Scan for the cell matching the given text and deliver its (x, y) coordinate at center. 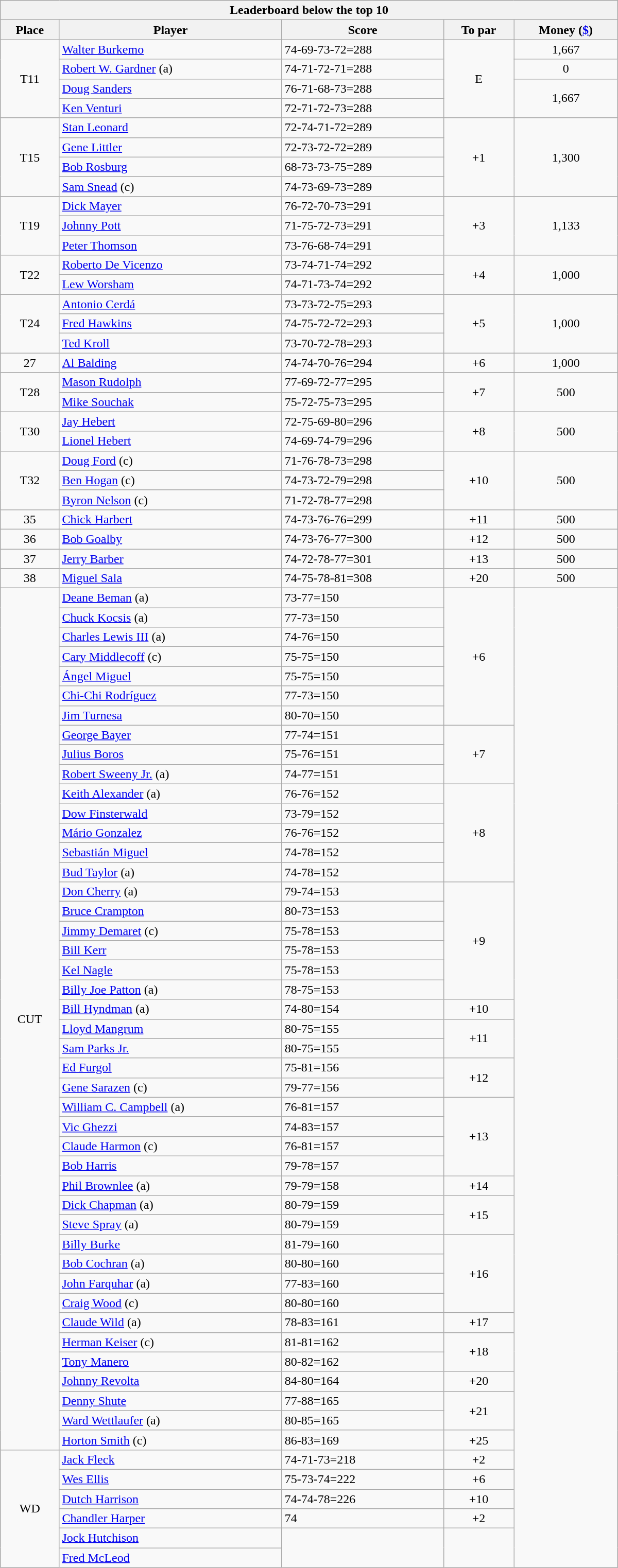
Herman Keiser (c) (170, 1342)
John Farquhar (a) (170, 1283)
Bill Hyndman (a) (170, 1009)
+16 (479, 1274)
74-71-72-71=288 (363, 69)
Score (363, 30)
Cary Middlecoff (c) (170, 657)
T30 (30, 431)
74-71-73-74=292 (363, 285)
73-70-72-78=293 (363, 343)
Bob Cochran (a) (170, 1264)
71-76-78-73=298 (363, 461)
Jimmy Demaret (c) (170, 931)
Lloyd Mangrum (170, 1029)
Antonio Cerdá (170, 304)
Leaderboard below the top 10 (309, 10)
Gene Sarazen (c) (170, 1087)
77-74=151 (363, 735)
75-81=156 (363, 1068)
68-73-73-75=289 (363, 167)
T11 (30, 79)
76-72-70-73=291 (363, 206)
Jim Turnesa (170, 715)
Tony Manero (170, 1362)
Doug Sanders (170, 89)
T15 (30, 157)
Phil Brownlee (a) (170, 1185)
Claude Harmon (c) (170, 1146)
+17 (479, 1323)
Chick Harbert (170, 519)
80-73=153 (363, 911)
74-76=150 (363, 637)
Ted Kroll (170, 343)
74-73-69-73=289 (363, 186)
38 (30, 578)
Sebastián Miguel (170, 852)
Robert W. Gardner (a) (170, 69)
E (479, 79)
79-74=153 (363, 892)
+9 (479, 941)
81-81=162 (363, 1342)
Denny Shute (170, 1401)
78-75=153 (363, 990)
Mário Gonzalez (170, 833)
Charles Lewis III (a) (170, 637)
77-88=165 (363, 1401)
74-73-72-79=298 (363, 480)
Wes Ellis (170, 1479)
Bob Goalby (170, 539)
Craig Wood (c) (170, 1303)
77-83=160 (363, 1283)
75-76=151 (363, 754)
Vic Ghezzi (170, 1126)
74 (363, 1519)
Jay Hebert (170, 421)
+25 (479, 1440)
74-73-76-77=300 (363, 539)
75-73-74=222 (363, 1479)
73-76-68-74=291 (363, 245)
74-69-74-79=296 (363, 441)
Johnny Pott (170, 225)
Money ($) (565, 30)
Dow Finsterwald (170, 813)
Bob Rosburg (170, 167)
+3 (479, 225)
Bud Taylor (a) (170, 872)
Chuck Kocsis (a) (170, 618)
77-69-72-77=295 (363, 382)
Jack Fleck (170, 1459)
Sam Parks Jr. (170, 1048)
74-75-72-72=293 (363, 324)
T28 (30, 392)
Mason Rudolph (170, 382)
74-74-70-76=294 (363, 363)
CUT (30, 1019)
Gene Littler (170, 147)
79-79=158 (363, 1185)
74-73-76-76=299 (363, 519)
Lionel Hebert (170, 441)
74-75-78-81=308 (363, 578)
T19 (30, 225)
74-72-78-77=301 (363, 558)
74-80=154 (363, 1009)
80-70=150 (363, 715)
Roberto De Vicenzo (170, 265)
Deane Beman (a) (170, 598)
73-74-71-74=292 (363, 265)
Al Balding (170, 363)
George Bayer (170, 735)
+15 (479, 1215)
78-83=161 (363, 1323)
Jock Hutchison (170, 1538)
73-79=152 (363, 813)
WD (30, 1508)
T22 (30, 275)
+5 (479, 324)
+14 (479, 1185)
Ben Hogan (c) (170, 480)
Place (30, 30)
Claude Wild (a) (170, 1323)
Bruce Crampton (170, 911)
79-78=157 (363, 1166)
Julius Boros (170, 754)
William C. Campbell (a) (170, 1107)
T32 (30, 480)
Horton Smith (c) (170, 1440)
Ward Wettlaufer (a) (170, 1420)
72-74-71-72=289 (363, 128)
80-82=162 (363, 1362)
71-72-78-77=298 (363, 500)
Steve Spray (a) (170, 1225)
36 (30, 539)
86-83=169 (363, 1440)
Bill Kerr (170, 950)
0 (565, 69)
+21 (479, 1411)
74-71-73=218 (363, 1459)
Dutch Harrison (170, 1499)
73-73-72-75=293 (363, 304)
37 (30, 558)
Jerry Barber (170, 558)
Peter Thomson (170, 245)
T24 (30, 324)
72-75-69-80=296 (363, 421)
Fred Hawkins (170, 324)
To par (479, 30)
Mike Souchak (170, 402)
75-72-75-73=295 (363, 402)
1,300 (565, 157)
79-77=156 (363, 1087)
Doug Ford (c) (170, 461)
Robert Sweeny Jr. (a) (170, 774)
Lew Worsham (170, 285)
+4 (479, 275)
35 (30, 519)
71-75-72-73=291 (363, 225)
Billy Joe Patton (a) (170, 990)
+18 (479, 1352)
27 (30, 363)
Chandler Harper (170, 1519)
Don Cherry (a) (170, 892)
Dick Mayer (170, 206)
72-71-72-73=288 (363, 108)
Sam Snead (c) (170, 186)
Billy Burke (170, 1244)
Ángel Miguel (170, 676)
Kel Nagle (170, 970)
Dick Chapman (a) (170, 1205)
74-69-73-72=288 (363, 49)
Keith Alexander (a) (170, 794)
Miguel Sala (170, 578)
76-71-68-73=288 (363, 89)
Walter Burkemo (170, 49)
Fred McLeod (170, 1558)
Chi-Chi Rodríguez (170, 696)
1,133 (565, 225)
84-80=164 (363, 1381)
80-85=165 (363, 1420)
+1 (479, 157)
73-77=150 (363, 598)
72-73-72-72=289 (363, 147)
Stan Leonard (170, 128)
81-79=160 (363, 1244)
Johnny Revolta (170, 1381)
Ken Venturi (170, 108)
Player (170, 30)
74-77=151 (363, 774)
Byron Nelson (c) (170, 500)
Bob Harris (170, 1166)
74-83=157 (363, 1126)
74-74-78=226 (363, 1499)
Ed Furgol (170, 1068)
